Search for the cell housing the specified text and yield its [X, Y] center coordinate. 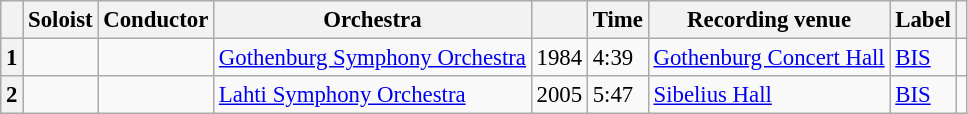
Orchestra [373, 20]
2005 [559, 95]
Sibelius Hall [769, 95]
2 [12, 95]
1 [12, 58]
Gothenburg Symphony Orchestra [373, 58]
Lahti Symphony Orchestra [373, 95]
Label [923, 20]
Recording venue [769, 20]
Soloist [60, 20]
5:47 [618, 95]
1984 [559, 58]
Gothenburg Concert Hall [769, 58]
4:39 [618, 58]
Time [618, 20]
Conductor [156, 20]
